Find where the given text appears and provide that cell's center as (X, Y) coordinate. 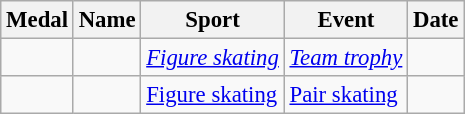
Pair skating (346, 95)
Date (436, 20)
Sport (212, 20)
Event (346, 20)
Name (107, 20)
Medal (38, 20)
Team trophy (346, 58)
